Search for the cell housing the specified text and yield its [x, y] center coordinate. 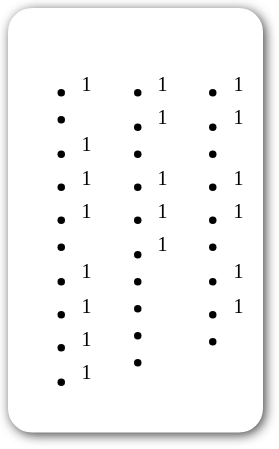
111111 [208, 220]
11111111 [56, 220]
11111 [132, 220]
